Search for the cell housing the specified text and yield its (X, Y) center coordinate. 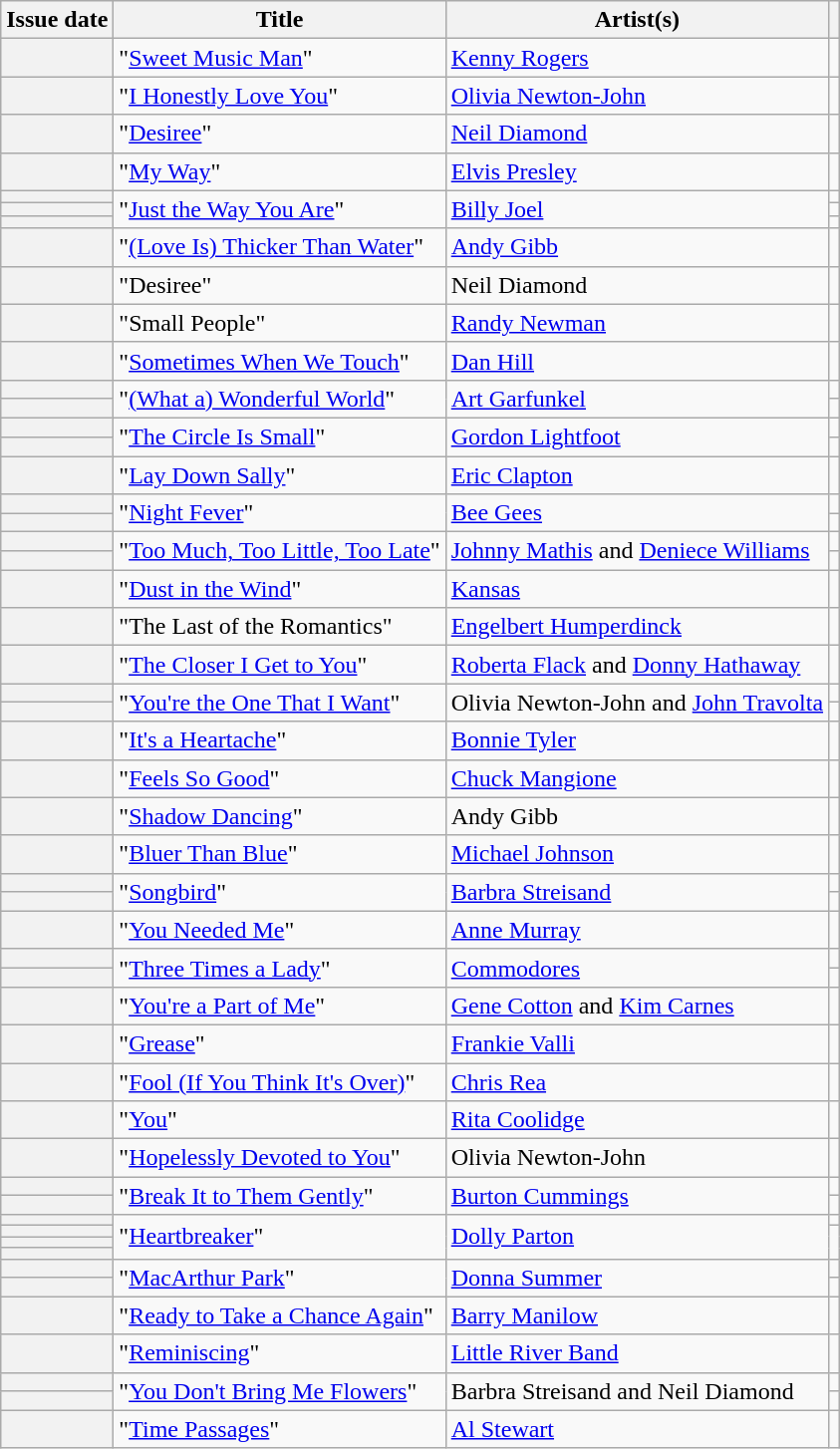
"You Needed Me" (279, 930)
Donna Summer (637, 1278)
Gordon Lightfoot (637, 436)
"Too Much, Too Little, Too Late" (279, 551)
"Ready to Take a Chance Again" (279, 1315)
Bee Gees (637, 513)
"You're the One That I Want" (279, 703)
Chuck Mangione (637, 778)
Dolly Parton (637, 1237)
"Bluer Than Blue" (279, 854)
Al Stewart (637, 1429)
"Three Times a Lady" (279, 968)
"Night Fever" (279, 513)
Johnny Mathis and Deniece Williams (637, 551)
Artist(s) (637, 20)
"Feels So Good" (279, 778)
"I Honestly Love You" (279, 96)
"Fool (If You Think It's Over)" (279, 1081)
"Shadow Dancing" (279, 816)
"Time Passages" (279, 1429)
"MacArthur Park" (279, 1278)
"Heartbreaker" (279, 1237)
"(Love Is) Thicker Than Water" (279, 247)
"Reminiscing" (279, 1353)
Kenny Rogers (637, 58)
Roberta Flack and Donny Hathaway (637, 665)
Title (279, 20)
Barry Manilow (637, 1315)
Anne Murray (637, 930)
"The Closer I Get to You" (279, 665)
"Sometimes When We Touch" (279, 361)
"(What a) Wonderful World" (279, 399)
Billy Joel (637, 209)
"Grease" (279, 1043)
"Sweet Music Man" (279, 58)
"You Don't Bring Me Flowers" (279, 1391)
"Dust in the Wind" (279, 589)
"The Last of the Romantics" (279, 627)
Frankie Valli (637, 1043)
Issue date (58, 20)
"It's a Heartache" (279, 740)
"Small People" (279, 323)
Elvis Presley (637, 171)
Michael Johnson (637, 854)
Olivia Newton-John and John Travolta (637, 703)
Barbra Streisand (637, 892)
"The Circle Is Small" (279, 436)
"My Way" (279, 171)
Commodores (637, 968)
Barbra Streisand and Neil Diamond (637, 1391)
Randy Newman (637, 323)
Art Garfunkel (637, 399)
Bonnie Tyler (637, 740)
"You" (279, 1120)
"You're a Part of Me" (279, 1006)
"Lay Down Sally" (279, 475)
Little River Band (637, 1353)
Gene Cotton and Kim Carnes (637, 1006)
Rita Coolidge (637, 1120)
"Just the Way You Are" (279, 209)
Burton Cummings (637, 1196)
Chris Rea (637, 1081)
Engelbert Humperdinck (637, 627)
"Songbird" (279, 892)
Dan Hill (637, 361)
"Hopelessly Devoted to You" (279, 1158)
Kansas (637, 589)
Eric Clapton (637, 475)
"Break It to Them Gently" (279, 1196)
